Identify which cell holds the provided text, then report its (X, Y) central coordinate. 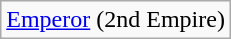
Emperor (2nd Empire) (116, 20)
